Output the [X, Y] coordinate of the center of the cell containing the given text.  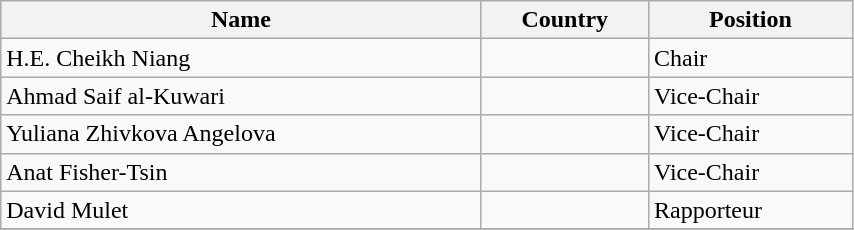
Name [241, 20]
Position [750, 20]
Chair [750, 58]
Rapporteur [750, 210]
Ahmad Saif al-Kuwari [241, 96]
Yuliana Zhivkova Angelova [241, 134]
Anat Fisher-Tsin [241, 172]
Country [564, 20]
H.E. Cheikh Niang [241, 58]
David Mulet [241, 210]
